Find where the given text appears and provide that cell's center as (x, y) coordinate. 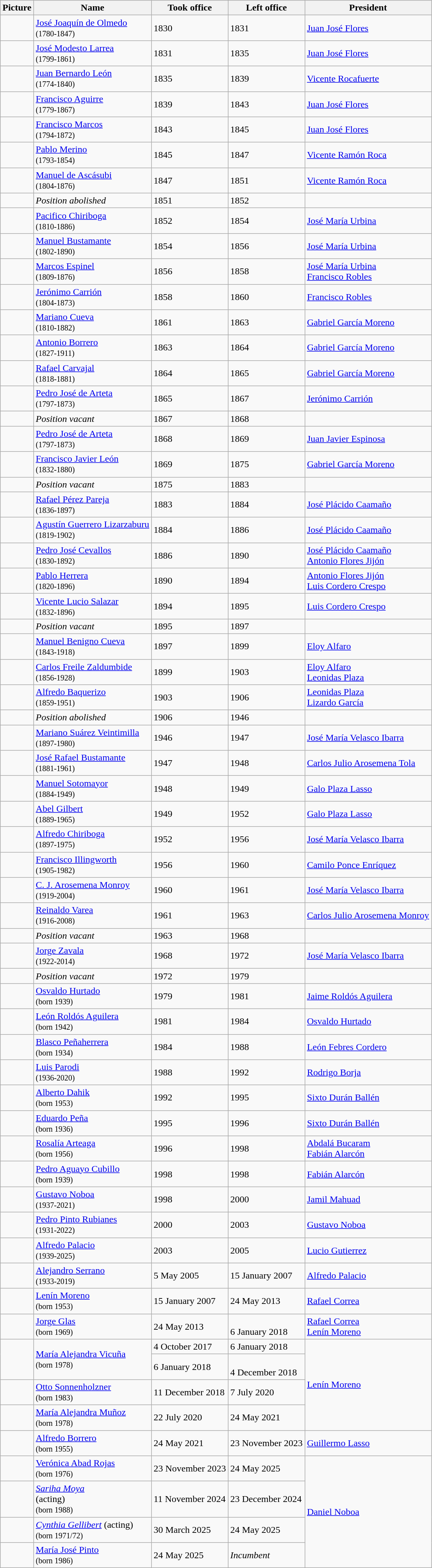
Cynthia Gellibert (acting)(born 1971/72) (93, 1530)
Mariano Suárez Veintimilla(1897-1980) (93, 738)
Rafael CorreaLenín Moreno (368, 1327)
7 July 2020 (266, 1392)
José Modesto Larrea(1799-1861) (93, 53)
Eloy Alfaro (368, 646)
Rosalía Arteaga(born 1956) (93, 1148)
Pablo Merino(1793-1854) (93, 155)
C. J. Arosemena Monroy(1919-2004) (93, 890)
Francisco Illingworth(1905-1982) (93, 865)
Francisco Javier León(1832-1880) (93, 464)
Luis Parodi(1936-2020) (93, 1073)
José María UrbinaFrancisco Robles (368, 271)
Jerónimo Carrión(1804-1873) (93, 297)
Vicente Rocafuerte (368, 79)
María Alejandra Vicuña(born 1978) (93, 1359)
5 May 2005 (190, 1276)
Guillermo Lasso (368, 1443)
Picture (17, 8)
23 December 2024 (266, 1499)
José Plácido CaamañoAntonio Flores Jijón (368, 555)
Carlos Julio Arosemena Tola (368, 763)
Rafael Pérez Pareja(1836-1897) (93, 505)
Jorge Zavala(1922-2014) (93, 955)
Francisco Robles (368, 297)
Abel Gilbert(1889-1965) (93, 814)
León Roldós Aguilera(born 1942) (93, 1021)
Juan Bernardo León(1774-1840) (93, 79)
Left office (266, 8)
Alejandro Serrano(1933-2019) (93, 1276)
León Febres Cordero (368, 1047)
Alfredo Chiriboga(1897-1975) (93, 839)
Carlos Julio Arosemena Monroy (368, 916)
Luis Cordero Crespo (368, 606)
11 November 2024 (190, 1499)
José Joaquín de Olmedo(1780-1847) (93, 28)
Juan Javier Espinosa (368, 439)
1861 (190, 323)
Lucio Gutierrez (368, 1250)
Francisco Aguirre(1779-1867) (93, 104)
Eloy AlfaroLeonidas Plaza (368, 672)
Gustavo Noboa(1937-2021) (93, 1199)
Rodrigo Borja (368, 1073)
President (368, 8)
2005 (266, 1250)
Vicente Lucio Salazar(1832-1896) (93, 606)
30 March 2025 (190, 1530)
Jaime Roldós Aguilera (368, 996)
Alfredo Palacio(1939-2025) (93, 1250)
1860 (266, 297)
María José Pinto(born 1986) (93, 1555)
Osvaldo Hurtado (368, 1021)
Pedro Aguayo Cubillo(born 1939) (93, 1174)
Rafael Correa (368, 1301)
Jamil Mahuad (368, 1199)
Daniel Noboa (368, 1512)
Abdalá BucaramFabián Alarcón (368, 1148)
Camilo Ponce Enríquez (368, 865)
Jerónimo Carrión (368, 398)
Fabián Alarcón (368, 1174)
Alfredo Palacio (368, 1276)
Incumbent (266, 1555)
Lenín Moreno (368, 1384)
11 December 2018 (190, 1392)
Manuel Sotomayor(1884-1949) (93, 788)
Took office (190, 8)
Mariano Cueva(1810-1882) (93, 323)
Manuel Benigno Cueva(1843-1918) (93, 646)
Rafael Carvajal(1818-1881) (93, 373)
Pablo Herrera(1820-1896) (93, 580)
Pedro José Cevallos(1830-1892) (93, 555)
4 December 2018 (266, 1366)
Antonio Flores JijónLuis Cordero Crespo (368, 580)
Eduardo Peña(born 1936) (93, 1123)
María Alejandra Muñoz(born 1978) (93, 1417)
Otto Sonnenholzner(born 1983) (93, 1392)
Carlos Freile Zaldumbide(1856-1928) (93, 672)
Verónica Abad Rojas(born 1976) (93, 1469)
Sariha Moya(acting)(born 1988) (93, 1499)
Agustín Guerrero Lizarzaburu(1819-1902) (93, 530)
Pacifico Chiriboga(1810-1886) (93, 220)
Alfredo Borrero(born 1955) (93, 1443)
Lenín Moreno(born 1953) (93, 1301)
Blasco Peñaherrera(born 1934) (93, 1047)
José Rafael Bustamante(1881-1961) (93, 763)
Reinaldo Varea(1916-2008) (93, 916)
Alfredo Baquerizo(1859-1951) (93, 698)
Osvaldo Hurtado(born 1939) (93, 996)
Francisco Marcos(1794-1872) (93, 130)
Manuel Bustamante(1802-1890) (93, 246)
Antonio Borrero(1827-1911) (93, 348)
Pedro Pinto Rubianes(1931-2022) (93, 1225)
Leonidas PlazaLizardo García (368, 698)
Jorge Glas(born 1969) (93, 1327)
Marcos Espinel(1809-1876) (93, 271)
Name (93, 8)
4 October 2017 (190, 1347)
Manuel de Ascásubi(1804-1876) (93, 180)
Alberto Dahik(born 1953) (93, 1098)
1830 (190, 28)
22 July 2020 (190, 1417)
Gustavo Noboa (368, 1225)
